Detect which cell encompasses the target text, then output its [X, Y] center coordinate. 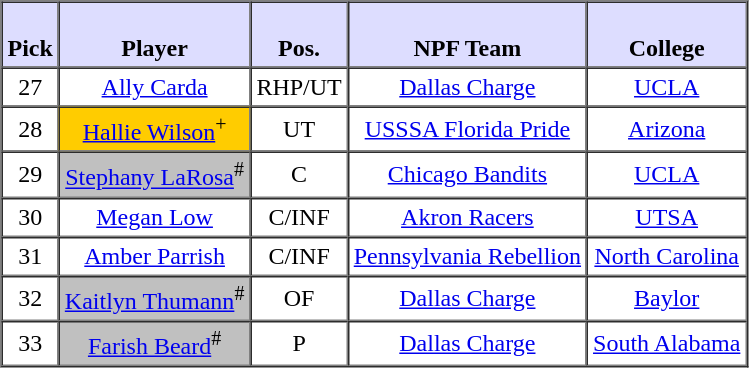
P [298, 344]
Akron Racers [468, 216]
Megan Low [155, 216]
Pennsylvania Rebellion [468, 256]
32 [30, 298]
Stephany LaRosa# [155, 174]
Farish Beard# [155, 344]
RHP/UT [298, 88]
33 [30, 344]
Kaitlyn Thumann# [155, 298]
Pick [30, 35]
Baylor [666, 298]
Hallie Wilson+ [155, 128]
North Carolina [666, 256]
Pos. [298, 35]
South Alabama [666, 344]
29 [30, 174]
C [298, 174]
UT [298, 128]
31 [30, 256]
27 [30, 88]
28 [30, 128]
Chicago Bandits [468, 174]
Ally Carda [155, 88]
OF [298, 298]
Arizona [666, 128]
College [666, 35]
Player [155, 35]
Amber Parrish [155, 256]
30 [30, 216]
UTSA [666, 216]
NPF Team [468, 35]
USSSA Florida Pride [468, 128]
